For the text-containing cell, return its midpoint in (X, Y) coordinate format. 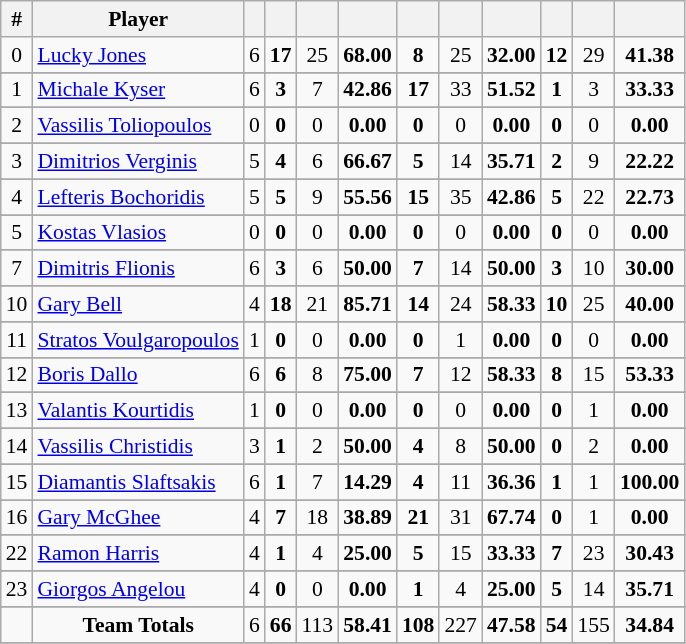
41.38 (650, 55)
Stratos Voulgaropoulos (138, 340)
40.00 (650, 304)
66.67 (368, 162)
155 (594, 625)
Valantis Kourtidis (138, 411)
75.00 (368, 375)
Giorgos Angelou (138, 589)
24 (460, 304)
33 (460, 90)
34.84 (650, 625)
54 (557, 625)
Kostas Vlasios (138, 233)
Gary McGhee (138, 518)
Dimitris Flionis (138, 269)
14.29 (368, 482)
# (17, 19)
36.36 (512, 482)
16 (17, 518)
85.71 (368, 304)
13 (17, 411)
22.22 (650, 162)
32.00 (512, 55)
67.74 (512, 518)
Player (138, 19)
Boris Dallo (138, 375)
30.43 (650, 554)
31 (460, 518)
47.58 (512, 625)
58.41 (368, 625)
29 (594, 55)
113 (318, 625)
55.56 (368, 197)
66 (281, 625)
51.52 (512, 90)
Diamantis Slaftsakis (138, 482)
35 (460, 197)
Lefteris Bochoridis (138, 197)
108 (418, 625)
22.73 (650, 197)
30.00 (650, 269)
68.00 (368, 55)
Dimitrios Verginis (138, 162)
53.33 (650, 375)
Lucky Jones (138, 55)
227 (460, 625)
Vassilis Toliopoulos (138, 126)
Gary Bell (138, 304)
Michale Kyser (138, 90)
Team Totals (138, 625)
38.89 (368, 518)
Vassilis Christidis (138, 447)
100.00 (650, 482)
Ramon Harris (138, 554)
